Return [x, y] of the center of cell containing provided text 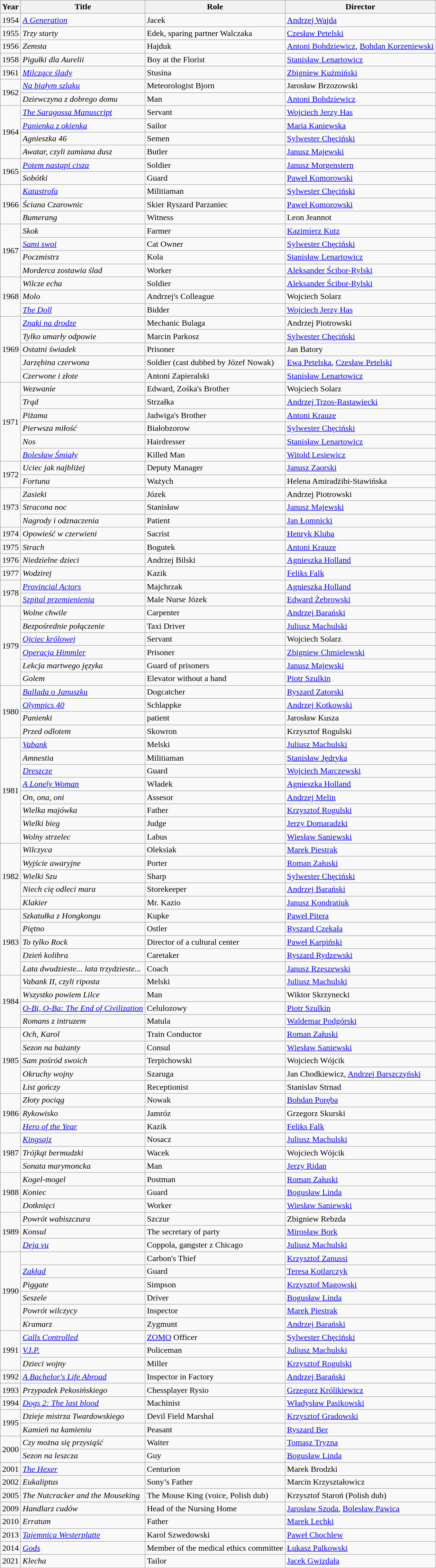
A Lonely Woman [83, 784]
Ważych [215, 481]
Andrzej Wajda [361, 20]
2005 [10, 1495]
1972 [10, 474]
Kazimierz Kutz [361, 231]
Oleksiak [215, 850]
Sony’s Father [215, 1482]
Wolny strzelec [83, 837]
Simpson [215, 1285]
Władek [215, 784]
Nosacz [215, 1140]
Teresa Kotlarczyk [361, 1271]
1954 [10, 20]
Szpital przemienienia [83, 600]
Antoni Bohdziewicz, Bohdan Korzeniewski [361, 46]
Stanisław Jędryka [361, 758]
Assesor [215, 797]
Sailor [215, 125]
Judge [215, 824]
1962 [10, 92]
Cat Owner [215, 244]
Molo [83, 297]
ZOMO Officer [215, 1337]
Paweł Chochlew [361, 1535]
Wielki Szu [83, 876]
Chessplayer Rysio [215, 1390]
1971 [10, 422]
Pierwsza miłość [83, 428]
Nos [83, 442]
Andrzej Trzos-Rastawiecki [361, 402]
Carpenter [215, 613]
Milczące ślady [83, 73]
Krzysztof Zanussi [361, 1258]
Jadwiga's Brother [215, 415]
2010 [10, 1522]
1995 [10, 1423]
Driver [215, 1298]
2021 [10, 1561]
Kola [215, 257]
Panienka z okienka [83, 125]
Zbigniew Chmielewski [361, 652]
Receptionist [215, 1087]
Coach [215, 968]
Seszele [83, 1298]
Edward, Zośka's Brother [215, 389]
Lekcja martwego języka [83, 665]
Marek Brodzki [361, 1469]
Title [83, 7]
Potem nastąpi cisza [83, 165]
1991 [10, 1350]
1978 [10, 593]
2000 [10, 1449]
1967 [10, 251]
Labus [215, 837]
The secretary of party [215, 1232]
Erratum [83, 1522]
2001 [10, 1469]
Bolesław Śmiały [83, 455]
Ryszard Czekała [361, 929]
Vabank [83, 744]
Policeman [215, 1350]
Agnieszka 46 [83, 138]
patient [215, 718]
Przed odlotem [83, 731]
1981 [10, 790]
Janusz Kondratiuk [361, 903]
Edek, sparing partner Walczaka [215, 33]
Wolne chwile [83, 613]
Sami swoi [83, 244]
Marcin Parkosz [215, 336]
Dogs 2: The last blood [83, 1403]
Ryszard Zatorski [361, 692]
Jarosław Brzozowski [361, 86]
Paweł Pitera [361, 916]
Zemsta [83, 46]
Klecha [83, 1561]
Kramarz [83, 1324]
Miller [215, 1363]
Kupke [215, 916]
Tailor [215, 1561]
1961 [10, 73]
1964 [10, 132]
Member of the medical ethics committee [215, 1548]
Koniec [83, 1192]
Devil Field Marshal [215, 1416]
Calls Controlled [83, 1337]
Mechanic Bulaga [215, 323]
1989 [10, 1232]
Mr. Kazio [215, 903]
Janusz Morgenstern [361, 165]
Stusina [215, 73]
Łukasz Palkowski [361, 1548]
Helena Amiradżibi-Stawińska [361, 481]
Eukaliptus [83, 1482]
Jarosław Kusza [361, 718]
Jacek [215, 20]
Skok [83, 231]
1993 [10, 1390]
Semen [215, 138]
Pigułki dla Aurelii [83, 60]
Wyjście awaryjne [83, 863]
Och, Karol [83, 1034]
Year [10, 7]
The Nutcracker and the Mouseking [83, 1495]
Witold Lesiewicz [361, 455]
Wielka majówka [83, 810]
Jerzy Ridan [361, 1166]
1988 [10, 1192]
2002 [10, 1482]
V.I.P. [83, 1350]
Elevator without a hand [215, 679]
Soldier (cast dubbed by Józef Nowak) [215, 362]
Białobzorow [215, 428]
Sezon na bażanty [83, 1048]
Carbon's Thief [215, 1258]
1984 [10, 1001]
Trąd [83, 402]
Sharp [215, 876]
Andrzej Kotkowski [361, 705]
Majchrzak [215, 587]
1992 [10, 1377]
Grzegorz Królikiewicz [361, 1390]
O-Bi, O-Ba: The End of Civilization [83, 1008]
Dogcatcher [215, 692]
Wszystko powiem Lilce [83, 995]
1975 [10, 547]
Niech cię odleci mara [83, 889]
Panienki [83, 718]
Olympics 40 [83, 705]
Deputy Manager [215, 468]
The Hexer [83, 1469]
2014 [10, 1548]
Consul [215, 1048]
Czy można się przysiąść [83, 1443]
Caretaker [215, 955]
Janusz Rzeszewski [361, 968]
Sonata marymoncka [83, 1166]
Edward Żebrowski [361, 600]
To tylko Rock [83, 942]
Patient [215, 520]
Krzysztof Magowski [361, 1285]
Trójkąt bermudzki [83, 1153]
Grzegorz Skurski [361, 1113]
1994 [10, 1403]
Dreszcze [83, 771]
Dzień kolibra [83, 955]
Ostler [215, 929]
Mirosław Bork [361, 1232]
Gods [83, 1548]
Fortuna [83, 481]
Role [215, 7]
Tylko umarły odpowie [83, 336]
Józek [215, 494]
Czesław Petelski [361, 33]
Operacja Himmler [83, 652]
Antoni Zapieralski [215, 375]
Lata dwudzieste... lata trzydzieste... [83, 968]
Wodzirej [83, 573]
Stanislav Strnad [361, 1087]
Poczmistrz [83, 257]
Opowieść w czerwieni [83, 534]
List gończy [83, 1087]
2013 [10, 1535]
Okruchy wojny [83, 1074]
Bezpośrednie połączenie [83, 626]
Paweł Karpiński [361, 942]
Marcin Krzyształowicz [361, 1482]
Złoty pociąg [83, 1100]
1987 [10, 1153]
Jarzębina czerwona [83, 362]
Stanisław [215, 507]
Powrót wilczycy [83, 1311]
Piżama [83, 415]
Coppola, gangster z Chicago [215, 1245]
Wielki bieg [83, 824]
Ballada o Januszku [83, 692]
Uciec jak najbliżej [83, 468]
Ostatni świadek [83, 349]
Szczur [215, 1218]
Nowak [215, 1100]
Skier Ryszard Parzaniec [215, 205]
Sacrist [215, 534]
Nagrody i odznaczenia [83, 520]
Matula [215, 1021]
Jerzy Domaradzki [361, 824]
1986 [10, 1113]
Amnestia [83, 758]
Sezon na leszcza [83, 1456]
Bohdan Poręba [361, 1100]
Niedzielne dzieci [83, 560]
Zbigniew Rebzda [361, 1218]
Hajduk [215, 46]
Wezwanie [83, 389]
Waiter [215, 1443]
Director [361, 7]
Dotknięci [83, 1205]
A Generation [83, 20]
Hero of the Year [83, 1126]
Karol Szwedowski [215, 1535]
Andrzej's Colleague [215, 297]
Provincial Actors [83, 587]
Guy [215, 1456]
Zakład [83, 1271]
Farmer [215, 231]
Znaki na drodze [83, 323]
Katastrofa [83, 191]
Deja vu [83, 1245]
Bumerang [83, 218]
Stracona noc [83, 507]
Storekeeper [215, 889]
1955 [10, 33]
Skowron [215, 731]
Meteorologist Bjorn [215, 86]
Peasant [215, 1430]
Machinist [215, 1403]
Janusz Zaorski [361, 468]
Andrzej Bilski [215, 560]
Kamień na kamieniu [83, 1430]
Inspector in Factory [215, 1377]
1965 [10, 172]
Kingsajz [83, 1140]
Piggate [83, 1285]
1977 [10, 573]
Romans z intruzem [83, 1021]
Wiktor Skrzynecki [361, 995]
Wojciech Marczewski [361, 771]
Killed Man [215, 455]
Maria Kaniewska [361, 125]
Morderca zostawia ślad [83, 270]
Klakier [83, 903]
Leon Jeannot [361, 218]
Ryszard Ber [361, 1430]
Szkatułka z Hongkongu [83, 916]
Train Conductor [215, 1034]
On, ona, oni [83, 797]
Strach [83, 547]
Postman [215, 1179]
Centurion [215, 1469]
Czerwone i złote [83, 375]
Sam pośród swoich [83, 1061]
1974 [10, 534]
Director of a cultural center [215, 942]
Zbigniew Kuźmiński [361, 73]
The Saragossa Manuscript [83, 112]
Dzieci wojny [83, 1363]
Tomasz Tryzna [361, 1443]
Jamróz [215, 1113]
Kogel-mogel [83, 1179]
Jan Łomnicki [361, 520]
Schlappke [215, 705]
Dziewczyna z dobrego domu [83, 99]
Handlarz cudów [83, 1508]
Trzy starty [83, 33]
The Doll [83, 310]
Boy at the Florist [215, 60]
Terpichowski [215, 1061]
Porter [215, 863]
Zasieki [83, 494]
Hairdresser [215, 442]
Ściana Czarownic [83, 205]
Henryk Kluba [361, 534]
2009 [10, 1508]
Dzieje mistrza Twardowskiego [83, 1416]
Male Nurse Józek [215, 600]
Krzysztof Gradowski [361, 1416]
A Bachelor's Life Abroad [83, 1377]
1976 [10, 560]
Szaruga [215, 1074]
Bidder [215, 310]
Jan Chodkiewicz, Andrzej Barszczyński [361, 1074]
Antoni Bohdziewicz [361, 99]
Ryszard Rydzewski [361, 955]
Na białym szlaku [83, 86]
1983 [10, 942]
Sobótki [83, 178]
Jarosław Szoda, Bolesław Pawica [361, 1508]
Wilcze echa [83, 283]
Head of the Nursing Home [215, 1508]
Golem [83, 679]
1958 [10, 60]
Waldemar Podgórski [361, 1021]
Strzałka [215, 402]
1985 [10, 1061]
1969 [10, 349]
Władysław Pasikowski [361, 1403]
Taxi Driver [215, 626]
Vabank II, czyli riposta [83, 981]
1968 [10, 297]
Jan Batory [361, 349]
Krzysztof Staroń (Polish dub) [361, 1495]
Marek Lechki [361, 1522]
Tajemnica Westerplatte [83, 1535]
Andrzej Melin [361, 797]
Piętno [83, 929]
Wacek [215, 1153]
The Mouse King (voice, Polish dub) [215, 1495]
Konsul [83, 1232]
1979 [10, 646]
Przypadek Pekosińskiego [83, 1390]
1973 [10, 507]
1980 [10, 712]
Awatar, czyli zamiana dusz [83, 152]
Guard of prisoners [215, 665]
Rykowisko [83, 1113]
Zygmunt [215, 1324]
Inspector [215, 1311]
1990 [10, 1291]
1982 [10, 876]
Wilczyca [83, 850]
1966 [10, 205]
Witness [215, 218]
Bogutek [215, 547]
Ewa Petelska, Czesław Petelski [361, 362]
1956 [10, 46]
Ojciec królowej [83, 639]
Butler [215, 152]
Celulozowy [215, 1008]
Jacek Gwizdała [361, 1561]
Powrót wabiszczura [83, 1218]
